Find where the given text appears and provide that cell's center as [x, y] coordinate. 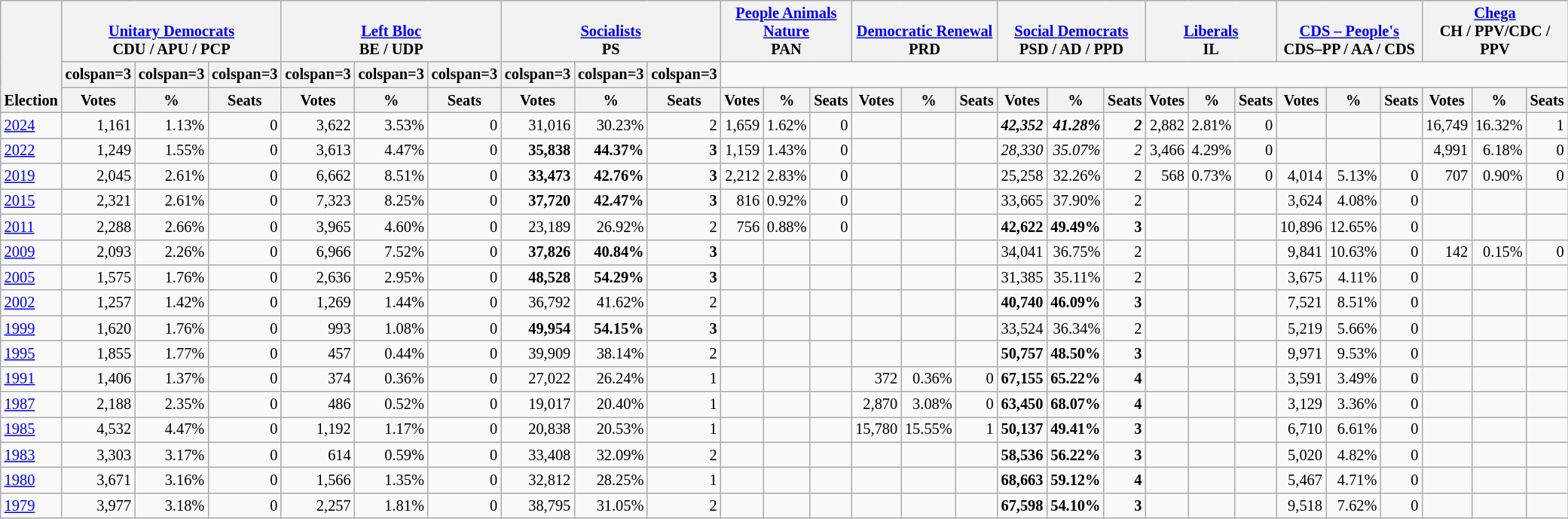
20.40% [610, 405]
4.82% [1353, 455]
1,257 [98, 303]
50,757 [1022, 353]
2.66% [172, 227]
5,020 [1301, 455]
1979 [32, 505]
20.53% [610, 429]
2,882 [1166, 125]
5.13% [1353, 176]
Social DemocratsPSD / AD / PPD [1071, 31]
6.18% [1499, 151]
33,473 [538, 176]
1.55% [172, 151]
2,257 [318, 505]
2,045 [98, 176]
1,620 [98, 328]
36.34% [1075, 328]
20,838 [538, 429]
26.92% [610, 227]
5,219 [1301, 328]
0.59% [392, 455]
1,659 [742, 125]
25,258 [1022, 176]
1985 [32, 429]
1980 [32, 480]
35.11% [1075, 277]
374 [318, 379]
33,524 [1022, 328]
Unitary DemocratsCDU / APU / PCP [172, 31]
3.18% [172, 505]
4,991 [1447, 151]
39,909 [538, 353]
19,017 [538, 405]
0.88% [787, 227]
Democratic RenewalPRD [924, 31]
0.44% [392, 353]
9,841 [1301, 252]
SocialistsPS [611, 31]
6,710 [1301, 429]
42,352 [1022, 125]
142 [1447, 252]
41.62% [610, 303]
1995 [32, 353]
23,189 [538, 227]
ChegaCH / PPV/CDC / PPV [1495, 31]
3.17% [172, 455]
3,466 [1166, 151]
37.90% [1075, 201]
50,137 [1022, 429]
2,636 [318, 277]
40.84% [610, 252]
3.16% [172, 480]
58,536 [1022, 455]
707 [1447, 176]
486 [318, 405]
10.63% [1353, 252]
68,663 [1022, 480]
4,532 [98, 429]
1.42% [172, 303]
1,192 [318, 429]
37,826 [538, 252]
1.43% [787, 151]
32,812 [538, 480]
0.15% [1499, 252]
1.44% [392, 303]
3.08% [928, 405]
7.62% [1353, 505]
28,330 [1022, 151]
3,624 [1301, 201]
67,155 [1022, 379]
8.25% [392, 201]
1987 [32, 405]
54.10% [1075, 505]
1999 [32, 328]
37,720 [538, 201]
27,022 [538, 379]
1,575 [98, 277]
2005 [32, 277]
42.47% [610, 201]
3,303 [98, 455]
15.55% [928, 429]
3,129 [1301, 405]
1,269 [318, 303]
10,896 [1301, 227]
2.35% [172, 405]
372 [876, 379]
3.36% [1353, 405]
28.25% [610, 480]
4,014 [1301, 176]
68.07% [1075, 405]
31,385 [1022, 277]
1.37% [172, 379]
3.53% [392, 125]
2.81% [1212, 125]
2,212 [742, 176]
4.71% [1353, 480]
31.05% [610, 505]
2022 [32, 151]
6,966 [318, 252]
People Animals NaturePAN [787, 31]
34,041 [1022, 252]
1.81% [392, 505]
2024 [32, 125]
816 [742, 201]
36.75% [1075, 252]
49.41% [1075, 429]
7,323 [318, 201]
38,795 [538, 505]
41.28% [1075, 125]
33,408 [538, 455]
457 [318, 353]
2.95% [392, 277]
54.15% [610, 328]
15,780 [876, 429]
1.62% [787, 125]
2019 [32, 176]
6,662 [318, 176]
1,249 [98, 151]
2,321 [98, 201]
7,521 [1301, 303]
9,518 [1301, 505]
7.52% [392, 252]
30.23% [610, 125]
0.92% [787, 201]
1991 [32, 379]
993 [318, 328]
12.65% [1353, 227]
2,288 [98, 227]
1,161 [98, 125]
42.76% [610, 176]
36,792 [538, 303]
48,528 [538, 277]
16,749 [1447, 125]
3,671 [98, 480]
CDS – People'sCDS–PP / AA / CDS [1349, 31]
1.35% [392, 480]
2.83% [787, 176]
48.50% [1075, 353]
4.11% [1353, 277]
59.12% [1075, 480]
44.37% [610, 151]
26.24% [610, 379]
2,093 [98, 252]
4.29% [1212, 151]
Left BlocBE / UDP [391, 31]
35,838 [538, 151]
63,450 [1022, 405]
3.49% [1353, 379]
46.09% [1075, 303]
614 [318, 455]
1.17% [392, 429]
2.26% [172, 252]
42,622 [1022, 227]
49.49% [1075, 227]
2,188 [98, 405]
0.90% [1499, 176]
32.09% [610, 455]
756 [742, 227]
568 [1166, 176]
3,675 [1301, 277]
2011 [32, 227]
5,467 [1301, 480]
33,665 [1022, 201]
2009 [32, 252]
6.61% [1353, 429]
5.66% [1353, 328]
1.13% [172, 125]
3,613 [318, 151]
3,977 [98, 505]
1.08% [392, 328]
65.22% [1075, 379]
2002 [32, 303]
4.08% [1353, 201]
1,406 [98, 379]
16.32% [1499, 125]
49,954 [538, 328]
0.52% [392, 405]
67,598 [1022, 505]
40,740 [1022, 303]
3,622 [318, 125]
1.77% [172, 353]
4.60% [392, 227]
3,591 [1301, 379]
2,870 [876, 405]
3,965 [318, 227]
1,159 [742, 151]
35.07% [1075, 151]
LiberalsIL [1211, 31]
1,855 [98, 353]
9.53% [1353, 353]
Election [32, 56]
9,971 [1301, 353]
0.73% [1212, 176]
31,016 [538, 125]
1,566 [318, 480]
1983 [32, 455]
2015 [32, 201]
56.22% [1075, 455]
38.14% [610, 353]
32.26% [1075, 176]
54.29% [610, 277]
